Scan for the cell matching the given text and deliver its [x, y] coordinate at center. 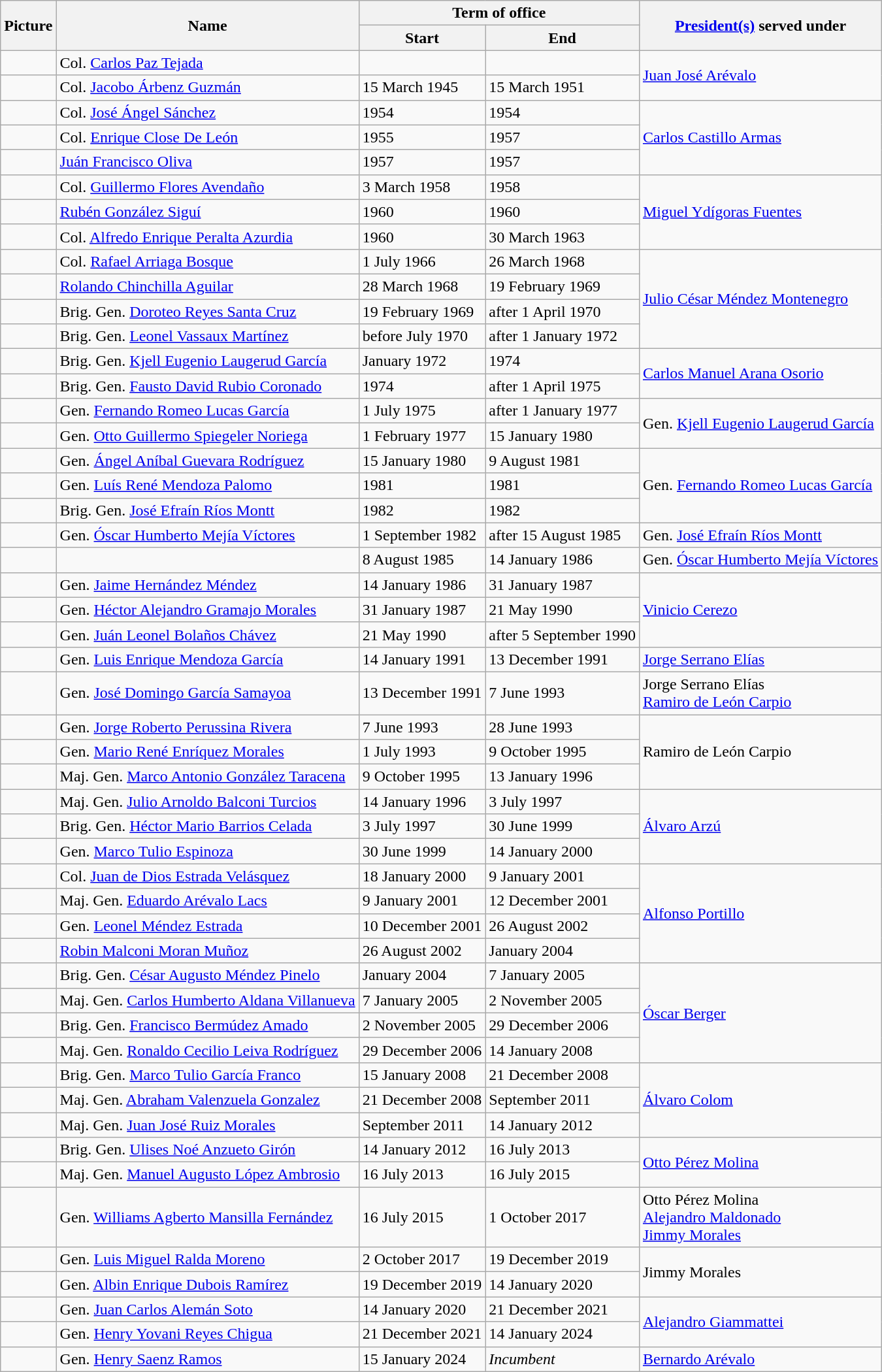
Brig. Gen. Francisco Bermúdez Amado [208, 1025]
January 1972 [422, 361]
Gen. Leonel Méndez Estrada [208, 926]
Gen. Marco Tulio Espinoza [208, 851]
Gen. José Domingo García Samayoa [208, 693]
after 1 January 1977 [563, 411]
1 July 1966 [422, 261]
Col. Carlos Paz Tejada [208, 63]
Col. Rafael Arriaga Bosque [208, 261]
Gen. Luis Enrique Mendoza García [208, 659]
14 January 1996 [422, 802]
Otto Pérez Molina [760, 1162]
Col. Jacobo Árbenz Guzmán [208, 88]
Col. Juan de Dios Estrada Velásquez [208, 876]
9 August 1981 [563, 461]
30 March 1963 [563, 237]
Brig. Gen. César Augusto Méndez Pinelo [208, 975]
Alejandro Giammattei [760, 1322]
Col. José Ángel Sánchez [208, 112]
after 1 January 1972 [563, 336]
End [563, 38]
Gen. Mario René Enríquez Morales [208, 752]
15 January 2024 [422, 1359]
Robin Malconi Moran Muñoz [208, 951]
Maj. Gen. Juan José Ruiz Morales [208, 1124]
26 March 1968 [563, 261]
Col. Alfredo Enrique Peralta Azurdia [208, 237]
Gen. Henry Saenz Ramos [208, 1359]
Vinicio Cerezo [760, 610]
after 15 August 1985 [563, 535]
2 October 2017 [422, 1260]
Gen. Kjell Eugenio Laugerud García [760, 423]
28 June 1993 [563, 727]
Gen. Luís René Mendoza Palomo [208, 485]
Álvaro Arzú [760, 826]
12 December 2001 [563, 901]
28 March 1968 [422, 286]
after 5 September 1990 [563, 634]
Brig. Gen. Marco Tulio García Franco [208, 1075]
Term of office [499, 13]
1 September 1982 [422, 535]
Juán Francisco Oliva [208, 162]
Gen. Luis Miguel Ralda Moreno [208, 1260]
Otto Pérez MolinaAlejandro MaldonadoJimmy Morales [760, 1217]
Brig. Gen. José Efraín Ríos Montt [208, 510]
10 December 2001 [422, 926]
15 March 1945 [422, 88]
14 January 2024 [563, 1334]
after 1 April 1975 [563, 386]
Maj. Gen. Manuel Augusto López Ambrosio [208, 1175]
18 January 2000 [422, 876]
Miguel Ydígoras Fuentes [760, 212]
1955 [422, 137]
Jorge Serrano Elías [760, 659]
15 January 2008 [422, 1075]
8 August 1985 [422, 560]
Gen. Jaime Hernández Méndez [208, 585]
3 March 1958 [422, 187]
Gen. Héctor Alejandro Gramajo Morales [208, 610]
Maj. Gen. Julio Arnoldo Balconi Turcios [208, 802]
Carlos Castillo Armas [760, 137]
Jimmy Morales [760, 1272]
Julio César Méndez Montenegro [760, 299]
President(s) served under [760, 25]
15 March 1951 [563, 88]
Gen. Jorge Roberto Perussina Rivera [208, 727]
Gen. Ángel Aníbal Guevara Rodríguez [208, 461]
Álvaro Colom [760, 1100]
1 July 1993 [422, 752]
Carlos Manuel Arana Osorio [760, 374]
Brig. Gen. Fausto David Rubio Coronado [208, 386]
1 February 1977 [422, 436]
Col. Enrique Close De León [208, 137]
Maj. Gen. Marco Antonio González Taracena [208, 777]
Gen. Henry Yovani Reyes Chigua [208, 1334]
Alfonso Portillo [760, 913]
Gen. Juan Carlos Alemán Soto [208, 1309]
Col. Guillermo Flores Avendaño [208, 187]
before July 1970 [422, 336]
Name [208, 25]
Maj. Gen. Abraham Valenzuela Gonzalez [208, 1100]
after 1 April 1970 [563, 312]
Start [422, 38]
1958 [563, 187]
Maj. Gen. Carlos Humberto Aldana Villanueva [208, 1000]
Rubén González Siguí [208, 212]
Ramiro de León Carpio [760, 752]
14 January 2008 [563, 1050]
1 July 1975 [422, 411]
Gen. Otto Guillermo Spiegeler Noriega [208, 436]
Gen. José Efraín Ríos Montt [760, 535]
Rolando Chinchilla Aguilar [208, 286]
Maj. Gen. Eduardo Arévalo Lacs [208, 901]
14 January 1991 [422, 659]
Gen. Williams Agberto Mansilla Fernández [208, 1217]
13 January 1996 [563, 777]
Maj. Gen. Ronaldo Cecilio Leiva Rodríguez [208, 1050]
Bernardo Arévalo [760, 1359]
14 January 2000 [563, 851]
Brig. Gen. Leonel Vassaux Martínez [208, 336]
Brig. Gen. Kjell Eugenio Laugerud García [208, 361]
Juan José Arévalo [760, 75]
Gen. Juán Leonel Bolaños Chávez [208, 634]
Óscar Berger [760, 1013]
Brig. Gen. Héctor Mario Barrios Celada [208, 826]
1 October 2017 [563, 1217]
Jorge Serrano ElíasRamiro de León Carpio [760, 693]
Brig. Gen. Doroteo Reyes Santa Cruz [208, 312]
Gen. Albin Enrique Dubois Ramírez [208, 1284]
Picture [29, 25]
Incumbent [563, 1359]
Brig. Gen. Ulises Noé Anzueto Girón [208, 1150]
